Find where the given text appears and provide that cell's center as [X, Y] coordinate. 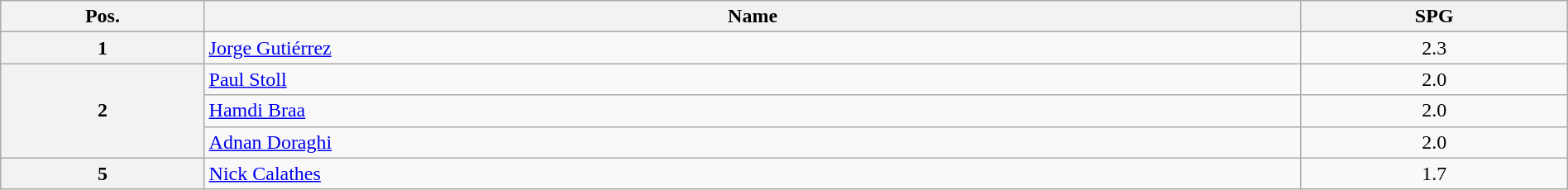
Name [753, 17]
1 [103, 48]
2 [103, 111]
Nick Calathes [753, 173]
5 [103, 173]
Adnan Doraghi [753, 142]
1.7 [1434, 173]
Paul Stoll [753, 79]
Jorge Gutiérrez [753, 48]
Hamdi Braa [753, 111]
SPG [1434, 17]
Pos. [103, 17]
2.3 [1434, 48]
